Determine the [x, y] coordinate at the center of the cell enclosing the given text.  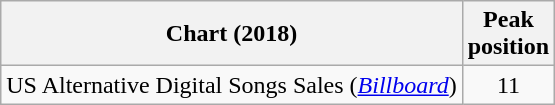
US Alternative Digital Songs Sales (Billboard) [232, 85]
Peakposition [508, 34]
11 [508, 85]
Chart (2018) [232, 34]
